Locate the cell with the specified text and output its [X, Y] center coordinate. 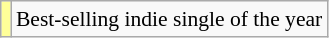
Best-selling indie single of the year [169, 19]
